Output the [X, Y] coordinate of the center of the cell containing the given text.  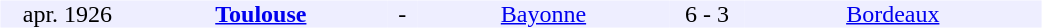
Toulouse [260, 14]
apr. 1926 [67, 14]
- [402, 14]
Bordeaux [892, 14]
Bayonne [544, 14]
6 - 3 [707, 14]
